Extract the (x, y) coordinate from the center of the cell holding the provided text.  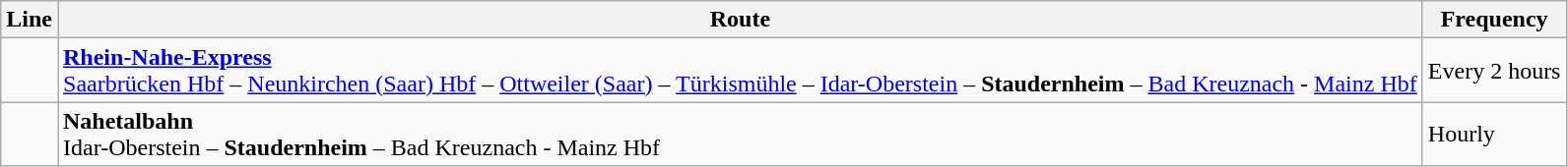
Frequency (1494, 20)
NahetalbahnIdar-Oberstein – Staudernheim – Bad Kreuznach - Mainz Hbf (740, 134)
Line (30, 20)
Every 2 hours (1494, 71)
Hourly (1494, 134)
Route (740, 20)
